Extract the [X, Y] coordinate from the center of the cell holding the provided text.  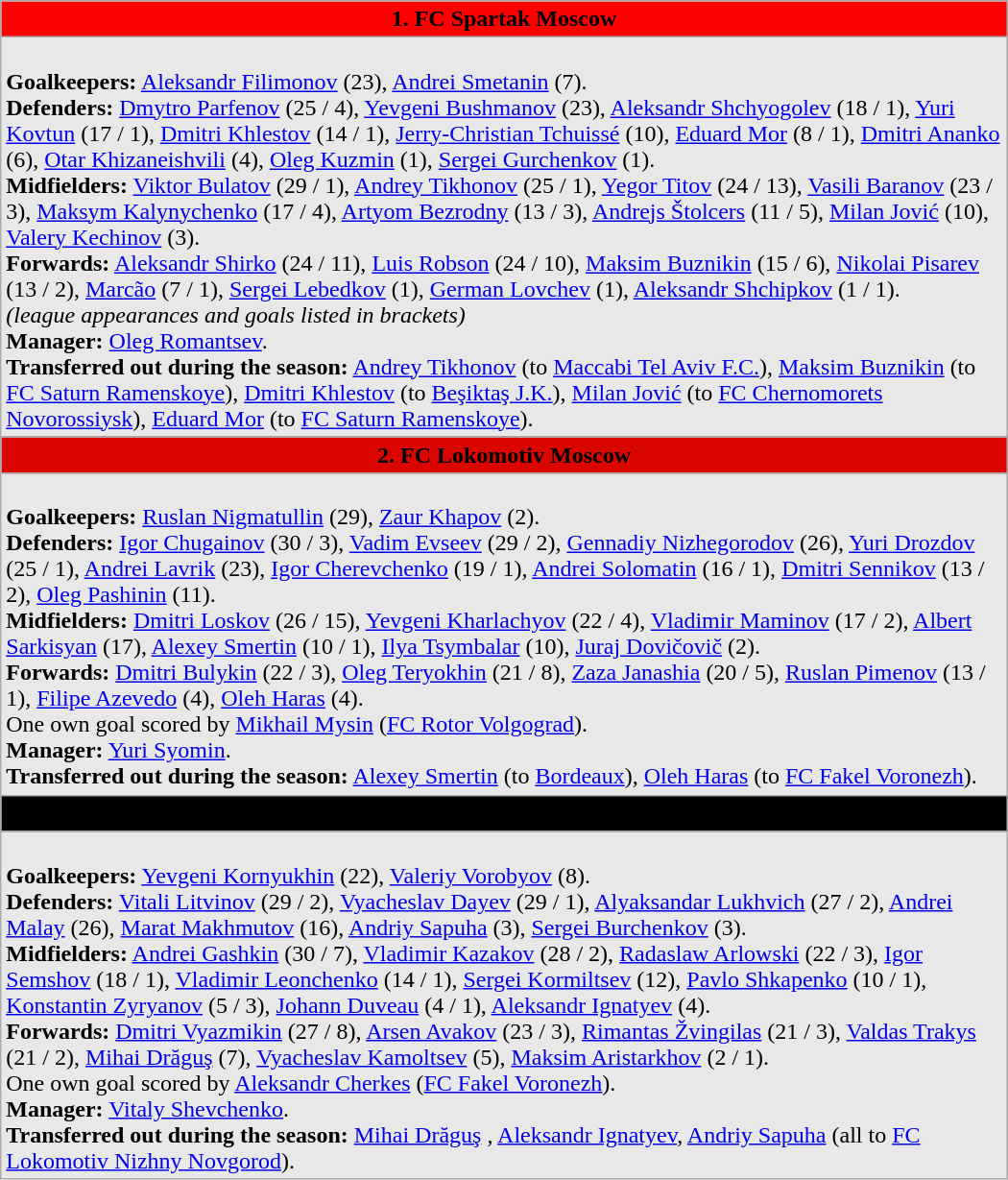
2. FC Lokomotiv Moscow [504, 455]
1. FC Spartak Moscow [504, 19]
3. FC Torpedo Moscow [504, 813]
